Detect which cell encompasses the target text, then output its [x, y] center coordinate. 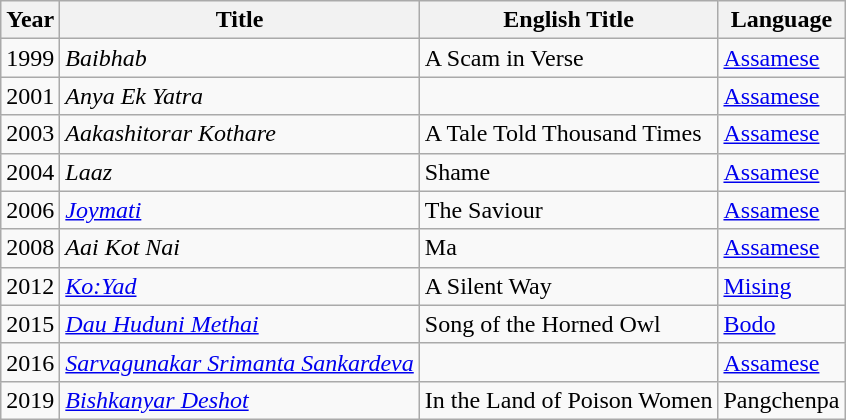
Sarvagunakar Srimanta Sankardeva [240, 362]
2008 [30, 248]
Shame [568, 172]
Baibhab [240, 58]
2015 [30, 324]
Ma [568, 248]
2012 [30, 286]
2004 [30, 172]
Title [240, 20]
Anya Ek Yatra [240, 96]
In the Land of Poison Women [568, 400]
Ko:Yad [240, 286]
2016 [30, 362]
2003 [30, 134]
Year [30, 20]
2006 [30, 210]
Aai Kot Nai [240, 248]
Bishkanyar Deshot [240, 400]
The Saviour [568, 210]
Language [782, 20]
A Tale Told Thousand Times [568, 134]
Laaz [240, 172]
Pangchenpa [782, 400]
English Title [568, 20]
Joymati [240, 210]
1999 [30, 58]
2001 [30, 96]
Song of the Horned Owl [568, 324]
2019 [30, 400]
Bodo [782, 324]
A Silent Way [568, 286]
A Scam in Verse [568, 58]
Mising [782, 286]
Aakashitorar Kothare [240, 134]
Dau Huduni Methai [240, 324]
